Extract the [X, Y] coordinate from the center of the cell holding the provided text.  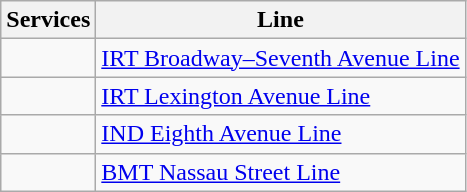
IRT Broadway–Seventh Avenue Line [280, 58]
IND Eighth Avenue Line [280, 134]
Line [280, 20]
BMT Nassau Street Line [280, 172]
Services [48, 20]
IRT Lexington Avenue Line [280, 96]
